Scan for the cell matching the given text and deliver its [X, Y] coordinate at center. 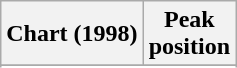
Chart (1998) [72, 34]
Peakposition [189, 34]
